Detect which cell encompasses the target text, then output its (x, y) center coordinate. 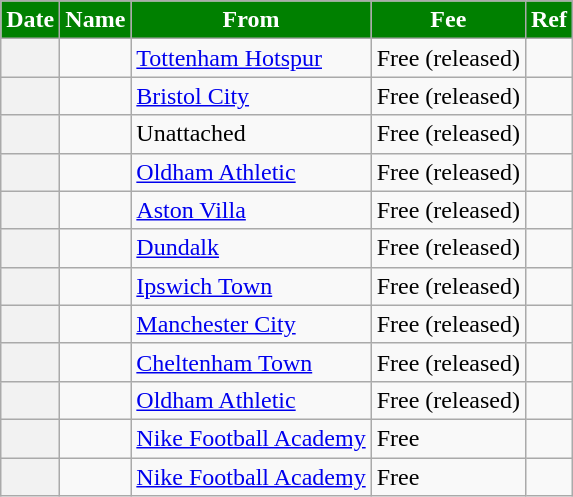
Ref (548, 20)
Dundalk (251, 248)
Cheltenham Town (251, 362)
Date (30, 20)
Name (96, 20)
From (251, 20)
Ipswich Town (251, 286)
Fee (448, 20)
Bristol City (251, 96)
Aston Villa (251, 210)
Tottenham Hotspur (251, 58)
Manchester City (251, 324)
Unattached (251, 134)
